Search for the cell housing the specified text and yield its [X, Y] center coordinate. 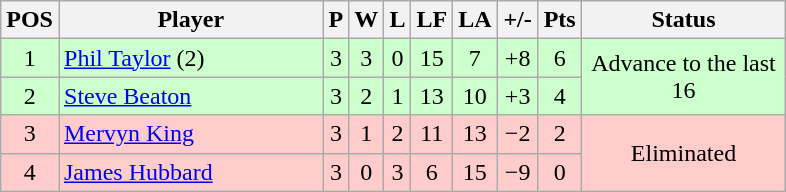
−2 [518, 134]
LF [432, 20]
11 [432, 134]
+3 [518, 96]
Eliminated [684, 153]
P [336, 20]
Status [684, 20]
L [398, 20]
Steve Beaton [190, 96]
Advance to the last 16 [684, 77]
James Hubbard [190, 172]
LA [475, 20]
Phil Taylor (2) [190, 58]
POS [30, 20]
Mervyn King [190, 134]
Pts [560, 20]
+/- [518, 20]
+8 [518, 58]
W [366, 20]
7 [475, 58]
Player [190, 20]
10 [475, 96]
−9 [518, 172]
